Return [x, y] of the center of cell containing provided text 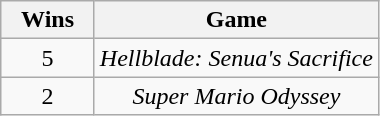
Game [236, 20]
2 [48, 96]
Super Mario Odyssey [236, 96]
Hellblade: Senua's Sacrifice [236, 58]
Wins [48, 20]
5 [48, 58]
